Return the [x, y] coordinate for the center point of the cell that contains the specified text.  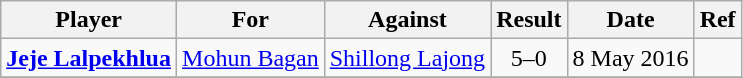
Shillong Lajong [407, 58]
8 May 2016 [630, 58]
For [251, 20]
5–0 [529, 58]
Jeje Lalpekhlua [89, 58]
Result [529, 20]
Against [407, 20]
Player [89, 20]
Ref [718, 20]
Mohun Bagan [251, 58]
Date [630, 20]
